Output the [X, Y] coordinate of the center of the cell containing the given text.  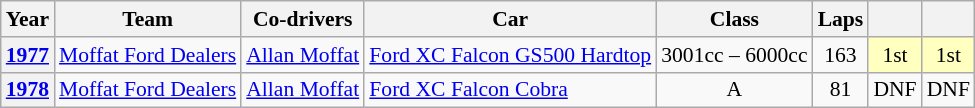
81 [841, 90]
163 [841, 55]
Team [148, 19]
Ford XC Falcon GS500 Hardtop [510, 55]
3001cc – 6000cc [734, 55]
A [734, 90]
Co-drivers [302, 19]
Class [734, 19]
Ford XC Falcon Cobra [510, 90]
1978 [28, 90]
Car [510, 19]
Laps [841, 19]
Year [28, 19]
1977 [28, 55]
